Detect which cell encompasses the target text, then output its [X, Y] center coordinate. 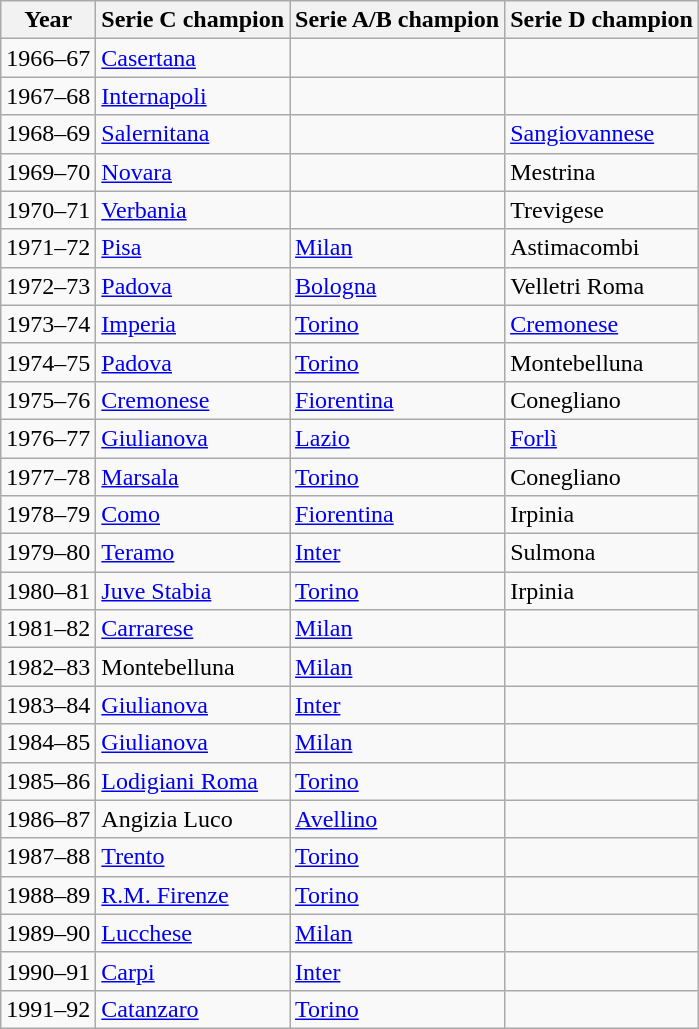
1979–80 [48, 553]
Pisa [193, 248]
1972–73 [48, 286]
Avellino [398, 819]
1969–70 [48, 172]
1990–91 [48, 971]
Como [193, 515]
Imperia [193, 324]
1981–82 [48, 629]
1976–77 [48, 438]
1974–75 [48, 362]
Marsala [193, 477]
Serie D champion [602, 20]
1966–67 [48, 58]
1980–81 [48, 591]
1986–87 [48, 819]
1991–92 [48, 1009]
1989–90 [48, 933]
Lucchese [193, 933]
Astimacombi [602, 248]
Teramo [193, 553]
1985–86 [48, 781]
Serie A/B champion [398, 20]
1975–76 [48, 400]
Angizia Luco [193, 819]
Salernitana [193, 134]
Sulmona [602, 553]
Casertana [193, 58]
Forlì [602, 438]
Juve Stabia [193, 591]
R.M. Firenze [193, 895]
1973–74 [48, 324]
1982–83 [48, 667]
1971–72 [48, 248]
1987–88 [48, 857]
Serie C champion [193, 20]
1988–89 [48, 895]
1970–71 [48, 210]
Novara [193, 172]
1967–68 [48, 96]
1968–69 [48, 134]
Carrarese [193, 629]
Sangiovannese [602, 134]
Trento [193, 857]
1983–84 [48, 705]
Mestrina [602, 172]
1977–78 [48, 477]
Bologna [398, 286]
Velletri Roma [602, 286]
Year [48, 20]
1984–85 [48, 743]
Lodigiani Roma [193, 781]
Lazio [398, 438]
Catanzaro [193, 1009]
1978–79 [48, 515]
Trevigese [602, 210]
Internapoli [193, 96]
Carpi [193, 971]
Verbania [193, 210]
